Search for the cell housing the specified text and yield its (X, Y) center coordinate. 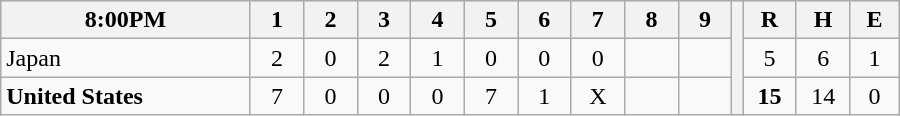
8:00PM (126, 20)
9 (704, 20)
4 (438, 20)
15 (770, 96)
E (874, 20)
14 (823, 96)
R (770, 20)
United States (126, 96)
X (598, 96)
Japan (126, 58)
8 (652, 20)
H (823, 20)
3 (384, 20)
